Find where the given text appears and provide that cell's center as [x, y] coordinate. 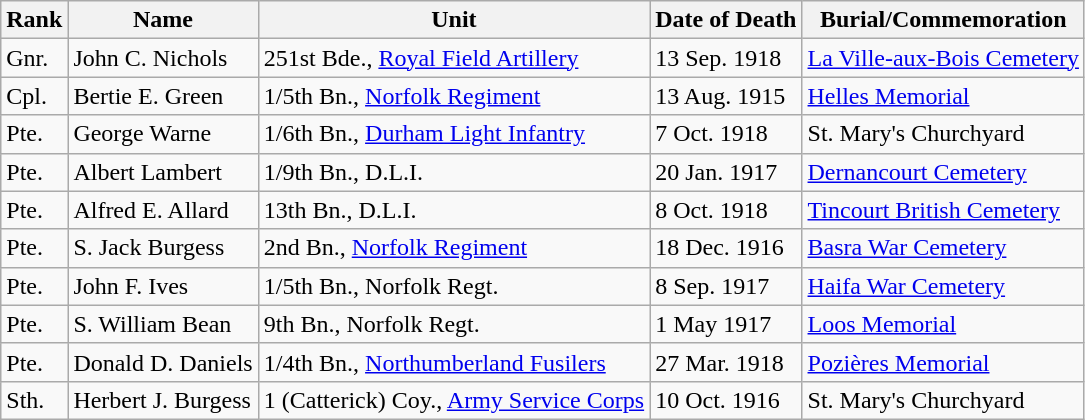
251st Bde., Royal Field Artillery [454, 58]
Basra War Cemetery [943, 248]
S. William Bean [163, 324]
Haifa War Cemetery [943, 286]
7 Oct. 1918 [726, 134]
Burial/Commemoration [943, 20]
27 Mar. 1918 [726, 362]
20 Jan. 1917 [726, 172]
1 (Catterick) Coy., Army Service Corps [454, 400]
1/5th Bn., Norfolk Regiment [454, 96]
S. Jack Burgess [163, 248]
18 Dec. 1916 [726, 248]
13th Bn., D.L.I. [454, 210]
La Ville-aux-Bois Cemetery [943, 58]
Dernancourt Cemetery [943, 172]
John C. Nichols [163, 58]
Herbert J. Burgess [163, 400]
Bertie E. Green [163, 96]
1/5th Bn., Norfolk Regt. [454, 286]
Loos Memorial [943, 324]
Pozières Memorial [943, 362]
Helles Memorial [943, 96]
Name [163, 20]
Cpl. [34, 96]
1/4th Bn., Northumberland Fusilers [454, 362]
8 Oct. 1918 [726, 210]
1/9th Bn., D.L.I. [454, 172]
10 Oct. 1916 [726, 400]
George Warne [163, 134]
1/6th Bn., Durham Light Infantry [454, 134]
John F. Ives [163, 286]
Tincourt British Cemetery [943, 210]
Rank [34, 20]
9th Bn., Norfolk Regt. [454, 324]
1 May 1917 [726, 324]
13 Aug. 1915 [726, 96]
2nd Bn., Norfolk Regiment [454, 248]
13 Sep. 1918 [726, 58]
Albert Lambert [163, 172]
Unit [454, 20]
Date of Death [726, 20]
Sth. [34, 400]
8 Sep. 1917 [726, 286]
Donald D. Daniels [163, 362]
Gnr. [34, 58]
Alfred E. Allard [163, 210]
